Scan for the cell matching the given text and deliver its (x, y) coordinate at center. 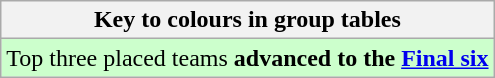
Top three placed teams advanced to the Final six (248, 58)
Key to colours in group tables (248, 20)
